Return [x, y] of the center of cell containing provided text 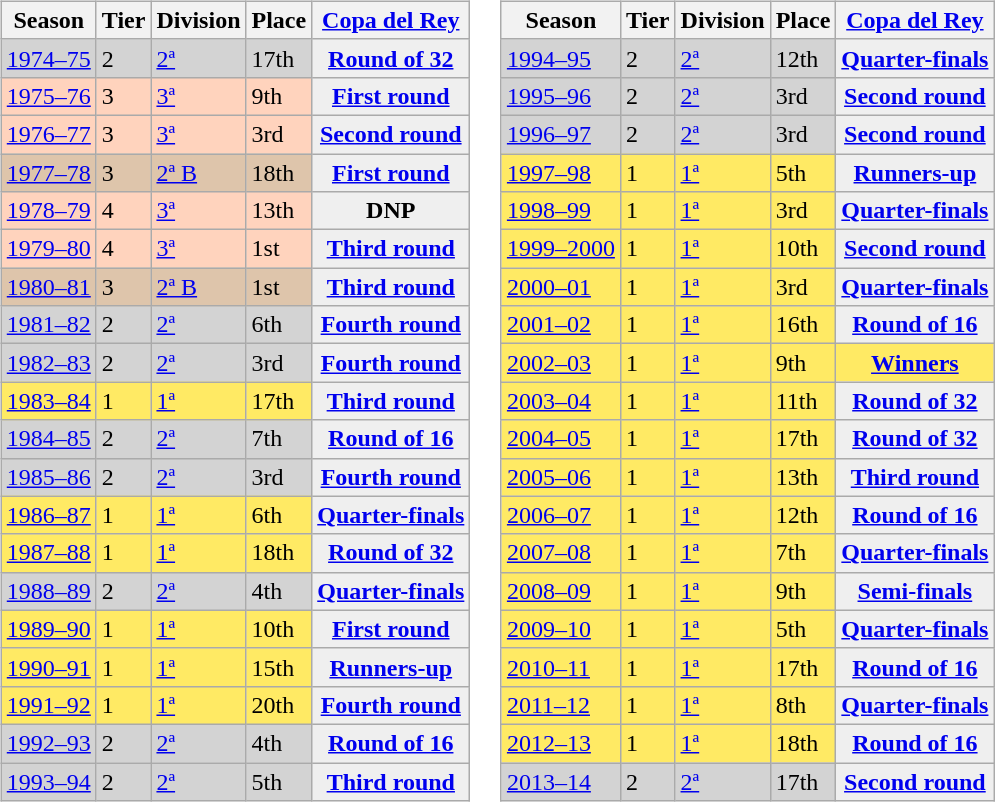
2008–09 [560, 591]
1980–81 [48, 287]
1995–96 [560, 96]
1991–92 [48, 705]
2001–02 [560, 325]
1999–2000 [560, 249]
1994–95 [560, 58]
Winners [915, 363]
1986–87 [48, 515]
1983–84 [48, 401]
1997–98 [560, 173]
DNP [391, 211]
2003–04 [560, 401]
1996–97 [560, 134]
1989–90 [48, 629]
1992–93 [48, 743]
2009–10 [560, 629]
1974–75 [48, 58]
1988–89 [48, 591]
2012–13 [560, 743]
2004–05 [560, 439]
2005–06 [560, 477]
8th [803, 705]
1976–77 [48, 134]
Semi-finals [915, 591]
2006–07 [560, 515]
1977–78 [48, 173]
1985–86 [48, 477]
1979–80 [48, 249]
1978–79 [48, 211]
11th [803, 401]
2010–11 [560, 667]
16th [803, 325]
2011–12 [560, 705]
2000–01 [560, 287]
1984–85 [48, 439]
1982–83 [48, 363]
1975–76 [48, 96]
1998–99 [560, 211]
1993–94 [48, 781]
2002–03 [560, 363]
1990–91 [48, 667]
20th [279, 705]
15th [279, 667]
2007–08 [560, 553]
2013–14 [560, 781]
1987–88 [48, 553]
1981–82 [48, 325]
